Return (x, y) of the center of cell containing provided text 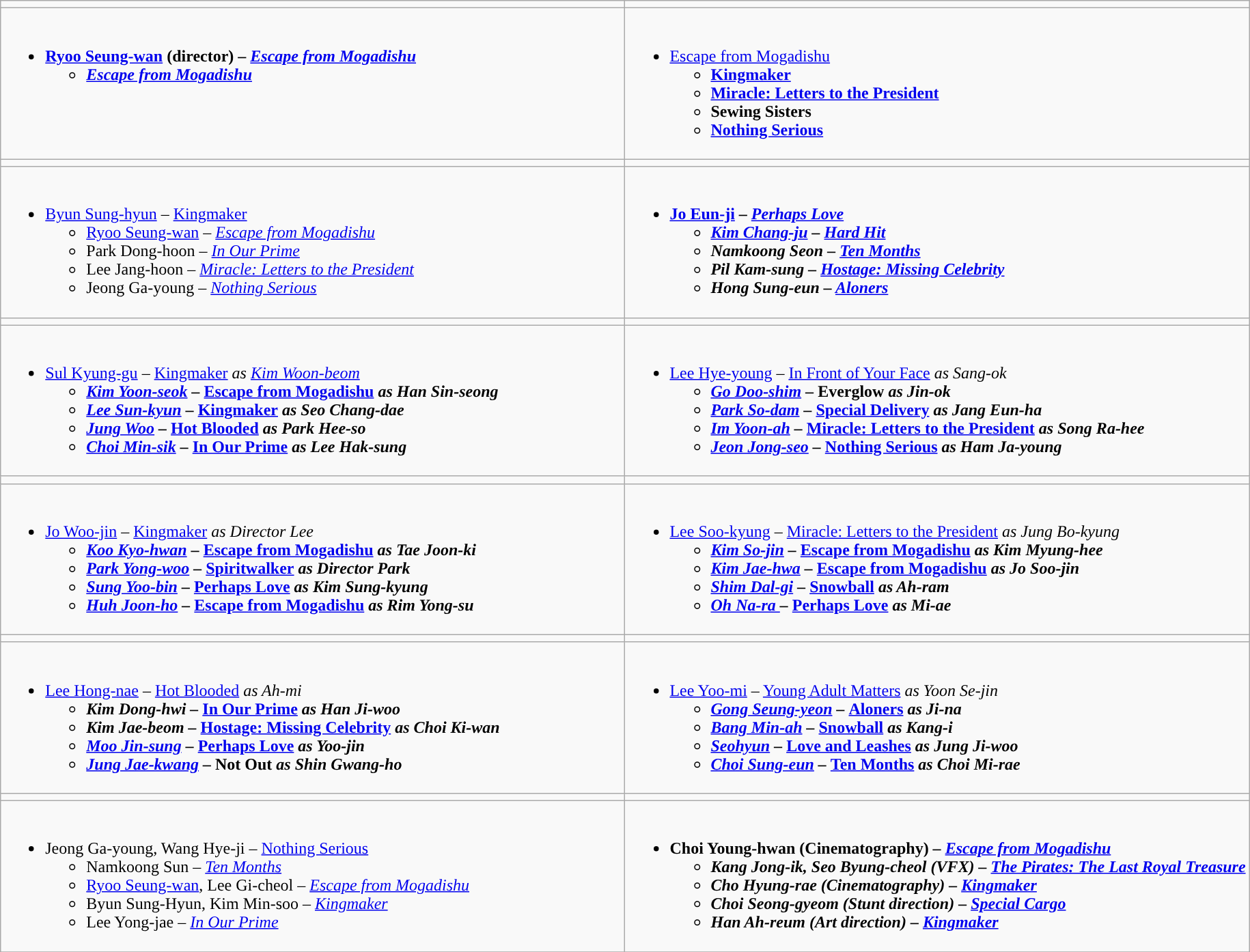
Escape from MogadishuKingmakerMiracle: Letters to the PresidentSewing SistersNothing Serious (937, 83)
Jo Eun-ji – Perhaps LoveKim Chang-ju – Hard HitNamkoong Seon – Ten MonthsPil Kam-sung – Hostage: Missing CelebrityHong Sung-eun – Aloners (937, 242)
Ryoo Seung-wan (director) – Escape from MogadishuEscape from Mogadishu (313, 83)
